For the text-containing cell, return its midpoint in [X, Y] coordinate format. 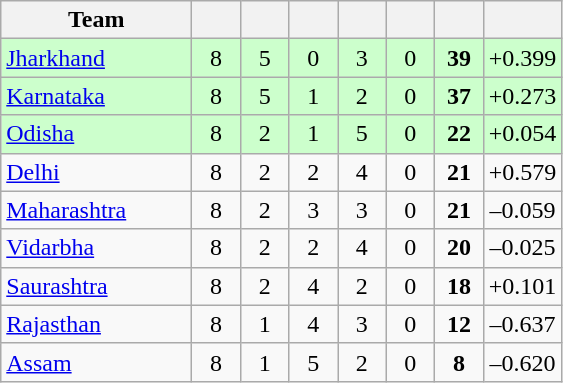
+0.273 [522, 96]
Odisha [96, 134]
Saurashtra [96, 286]
+0.101 [522, 286]
18 [460, 286]
–0.620 [522, 362]
39 [460, 58]
Rajasthan [96, 324]
Vidarbha [96, 248]
12 [460, 324]
37 [460, 96]
–0.637 [522, 324]
Assam [96, 362]
Maharashtra [96, 210]
22 [460, 134]
–0.025 [522, 248]
Karnataka [96, 96]
+0.579 [522, 172]
+0.054 [522, 134]
Team [96, 20]
+0.399 [522, 58]
Delhi [96, 172]
–0.059 [522, 210]
Jharkhand [96, 58]
20 [460, 248]
